Extract the [x, y] coordinate from the center of the cell holding the provided text.  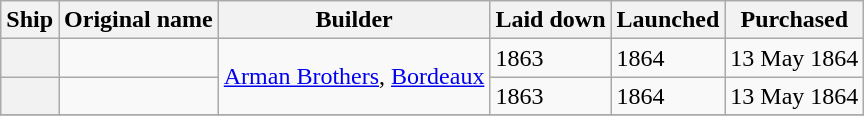
Launched [668, 20]
Arman Brothers, Bordeaux [354, 77]
Original name [139, 20]
Builder [354, 20]
Laid down [550, 20]
Ship [30, 20]
Purchased [794, 20]
